Return (X, Y) of the center of cell containing provided text 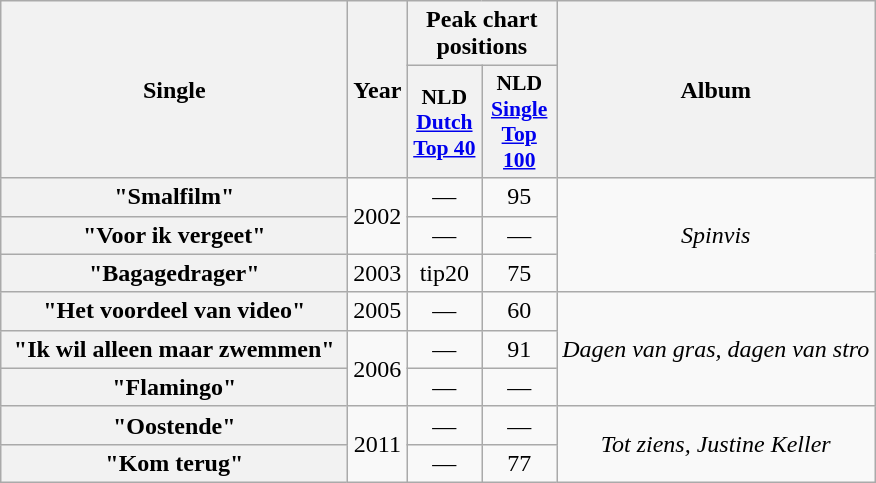
"Bagagedrager" (174, 273)
2006 (378, 368)
"Het voordeel van video" (174, 311)
Tot ziens, Justine Keller (716, 444)
Single (174, 90)
60 (520, 311)
Peak chart positions (482, 34)
Spinvis (716, 235)
"Flamingo" (174, 387)
91 (520, 349)
2002 (378, 216)
"Smalfilm" (174, 197)
2005 (378, 311)
95 (520, 197)
"Voor ik vergeet" (174, 235)
Dagen van gras, dagen van stro (716, 349)
77 (520, 463)
Album (716, 90)
NLD SingleTop 100 (520, 122)
2003 (378, 273)
"Ik wil alleen maar zwemmen" (174, 349)
tip20 (444, 273)
Year (378, 90)
2011 (378, 444)
NLDDutchTop 40 (444, 122)
"Kom terug" (174, 463)
75 (520, 273)
"Oostende" (174, 425)
